Search for the cell housing the specified text and yield its [X, Y] center coordinate. 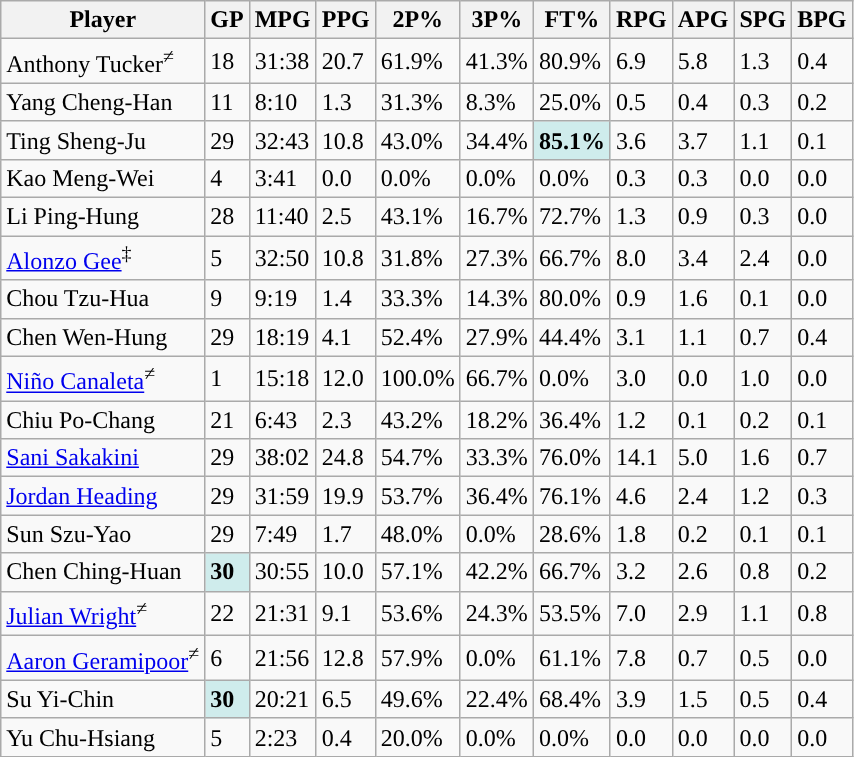
3.1 [641, 337]
9 [227, 299]
72.7% [572, 217]
80.9% [572, 62]
GP [227, 20]
Player [103, 20]
3.4 [703, 258]
Chiu Po-Chang [103, 420]
16.7% [496, 217]
3.7 [703, 140]
3.2 [641, 572]
12.0 [346, 378]
MPG [282, 20]
9.1 [346, 614]
32:50 [282, 258]
7.0 [641, 614]
27.3% [496, 258]
Sun Szu-Yao [103, 534]
Su Yi-Chin [103, 699]
100.0% [418, 378]
3P% [496, 20]
21 [227, 420]
Jordan Heading [103, 496]
6 [227, 658]
1.5 [703, 699]
Chen Wen-Hung [103, 337]
3:41 [282, 178]
7:49 [282, 534]
10.0 [346, 572]
19.9 [346, 496]
11 [227, 102]
41.3% [496, 62]
34.4% [496, 140]
5.8 [703, 62]
15:18 [282, 378]
3.9 [641, 699]
6.9 [641, 62]
Sani Sakakini [103, 458]
28 [227, 217]
3.6 [641, 140]
1.7 [346, 534]
57.1% [418, 572]
80.0% [572, 299]
8:10 [282, 102]
18.2% [496, 420]
20.7 [346, 62]
APG [703, 20]
1.4 [346, 299]
1.8 [641, 534]
1.0 [763, 378]
Li Ping-Hung [103, 217]
22 [227, 614]
24.8 [346, 458]
49.6% [418, 699]
54.7% [418, 458]
5.0 [703, 458]
25.0% [572, 102]
2:23 [282, 737]
2P% [418, 20]
8.0 [641, 258]
31:59 [282, 496]
30:55 [282, 572]
52.4% [418, 337]
Yang Cheng-Han [103, 102]
22.4% [496, 699]
31.3% [418, 102]
BPG [822, 20]
Chen Ching-Huan [103, 572]
43.1% [418, 217]
1 [227, 378]
Julian Wright≠ [103, 614]
12.8 [346, 658]
61.1% [572, 658]
RPG [641, 20]
Ting Sheng-Ju [103, 140]
Aaron Geramipoor≠ [103, 658]
18 [227, 62]
20:21 [282, 699]
Anthony Tucker≠ [103, 62]
2.3 [346, 420]
4 [227, 178]
Alonzo Gee‡ [103, 258]
PPG [346, 20]
43.2% [418, 420]
Niño Canaleta≠ [103, 378]
76.1% [572, 496]
11:40 [282, 217]
8.3% [496, 102]
2.9 [703, 614]
24.3% [496, 614]
Yu Chu-Hsiang [103, 737]
18:19 [282, 337]
2.6 [703, 572]
SPG [763, 20]
4.1 [346, 337]
44.4% [572, 337]
48.0% [418, 534]
2.5 [346, 217]
31:38 [282, 62]
6.5 [346, 699]
53.5% [572, 614]
21:56 [282, 658]
61.9% [418, 62]
57.9% [418, 658]
28.6% [572, 534]
6:43 [282, 420]
14.1 [641, 458]
53.6% [418, 614]
43.0% [418, 140]
20.0% [418, 737]
53.7% [418, 496]
27.9% [496, 337]
38:02 [282, 458]
3.0 [641, 378]
42.2% [496, 572]
4.6 [641, 496]
32:43 [282, 140]
68.4% [572, 699]
14.3% [496, 299]
Chou Tzu-Hua [103, 299]
Kao Meng-Wei [103, 178]
FT% [572, 20]
9:19 [282, 299]
7.8 [641, 658]
76.0% [572, 458]
21:31 [282, 614]
31.8% [418, 258]
85.1% [572, 140]
